Capture the cell that displays the provided text and extract its (X, Y) central coordinate. 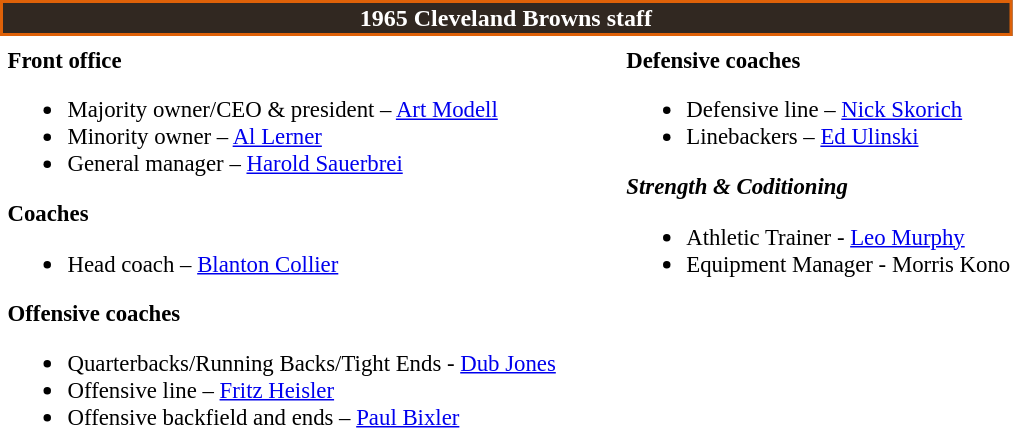
1965 Cleveland Browns staff (506, 18)
